Scan for the cell matching the given text and deliver its [X, Y] coordinate at center. 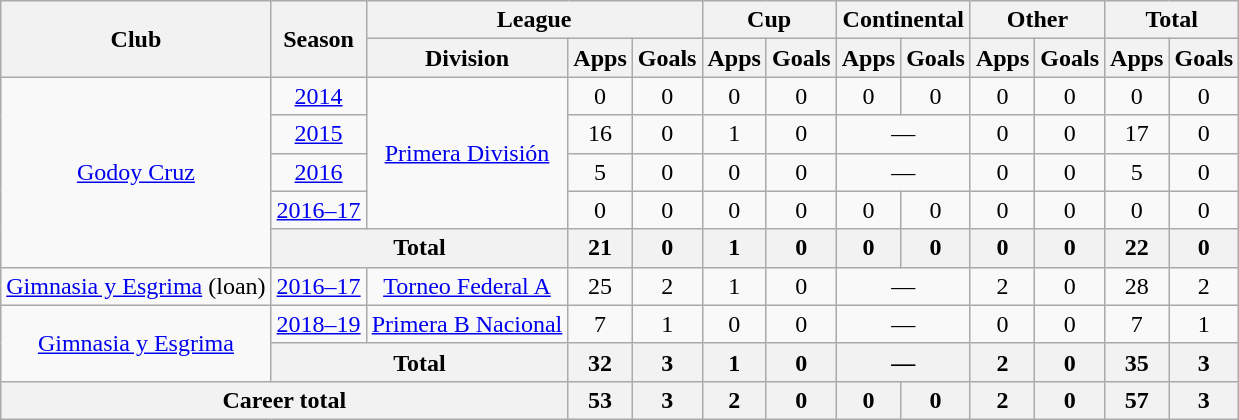
Club [136, 39]
Other [1037, 20]
2016 [318, 172]
17 [1137, 134]
Career total [284, 400]
53 [600, 400]
22 [1137, 248]
57 [1137, 400]
Godoy Cruz [136, 172]
Primera B Nacional [467, 324]
32 [600, 362]
Division [467, 58]
Cup [769, 20]
Continental [903, 20]
Gimnasia y Esgrima [136, 343]
2014 [318, 96]
Gimnasia y Esgrima (loan) [136, 286]
35 [1137, 362]
Torneo Federal A [467, 286]
Season [318, 39]
Primera División [467, 153]
25 [600, 286]
2018–19 [318, 324]
League [534, 20]
16 [600, 134]
2015 [318, 134]
21 [600, 248]
28 [1137, 286]
